Output the [X, Y] coordinate of the center of the cell containing the given text.  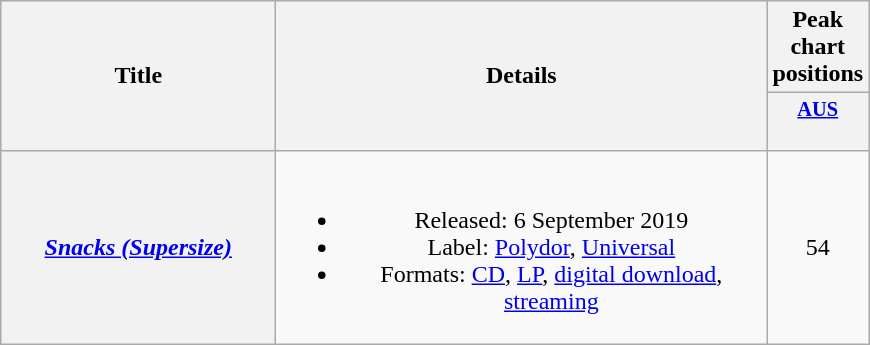
Peak chart positions [818, 47]
54 [818, 247]
Title [138, 76]
AUS [818, 122]
Released: 6 September 2019Label: Polydor, UniversalFormats: CD, LP, digital download, streaming [522, 247]
Snacks (Supersize) [138, 247]
Details [522, 76]
